Return [x, y] of the center of cell containing provided text 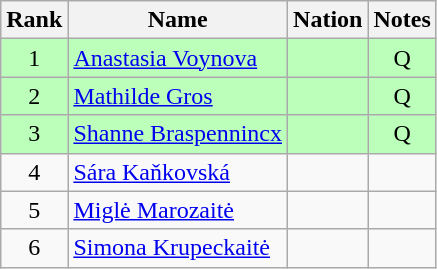
Notes [402, 20]
Miglė Marozaitė [178, 210]
6 [34, 248]
Simona Krupeckaitė [178, 248]
2 [34, 96]
Rank [34, 20]
Mathilde Gros [178, 96]
3 [34, 134]
4 [34, 172]
Sára Kaňkovská [178, 172]
5 [34, 210]
Name [178, 20]
Nation [328, 20]
Anastasia Voynova [178, 58]
1 [34, 58]
Shanne Braspennincx [178, 134]
